Capture the cell that displays the provided text and extract its [X, Y] central coordinate. 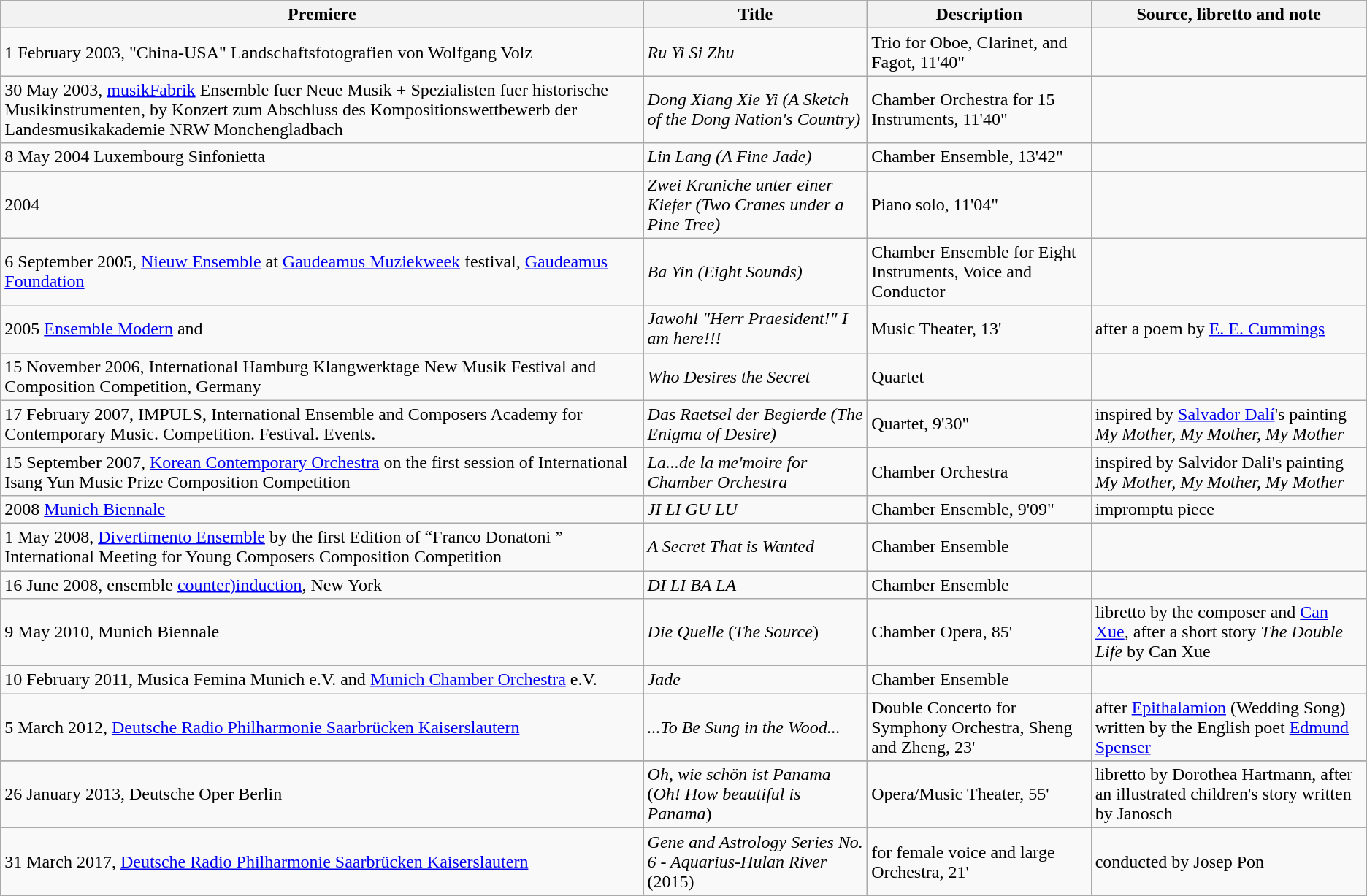
after a poem by E. E. Cummings [1228, 329]
Gene and Astrology Series No. 6 - Aquarius-Hulan River (2015) [755, 862]
Chamber Orchestra [980, 472]
libretto by Dorothea Hartmann, after an illustrated children's story written by Janosch [1228, 794]
Jawohl "Herr Praesident!" I am here!!! [755, 329]
Chamber Ensemble, 9'09" [980, 509]
impromptu piece [1228, 509]
...To Be Sung in the Wood... [755, 727]
Premiere [322, 15]
5 March 2012, Deutsche Radio Philharmonie Saarbrücken Kaiserslautern [322, 727]
Ba Yin (Eight Sounds) [755, 272]
1 May 2008, Divertimento Ensemble by the first Edition of “Franco Donatoni ” International Meeting for Young Composers Composition Competition [322, 546]
1 February 2003, "China-USA" Landschaftsfotografien von Wolfgang Volz [322, 53]
Chamber Ensemble for Eight Instruments, Voice and Conductor [980, 272]
Who Desires the Secret [755, 377]
libretto by the composer and Can Xue, after a short story The Double Life by Can Xue [1228, 632]
Ru Yi Si Zhu [755, 53]
10 February 2011, Musica Femina Munich e.V. and Munich Chamber Orchestra e.V. [322, 680]
A Secret That is Wanted [755, 546]
DI LI BA LA [755, 585]
for female voice and large Orchestra, 21' [980, 862]
2004 [322, 204]
31 March 2017, Deutsche Radio Philharmonie Saarbrücken Kaiserslautern [322, 862]
La...de la me'moire for Chamber Orchestra [755, 472]
2005 Ensemble Modern and [322, 329]
Jade [755, 680]
15 November 2006, International Hamburg Klangwerktage New Musik Festival and Composition Competition, Germany [322, 377]
Title [755, 15]
Chamber Orchestra for 15 Instruments, 11'40" [980, 110]
15 September 2007, Korean Contemporary Orchestra on the first session of International Isang Yun Music Prize Composition Competition [322, 472]
Source, libretto and note [1228, 15]
9 May 2010, Munich Biennale [322, 632]
17 February 2007, IMPULS, International Ensemble and Composers Academy for Contemporary Music. Competition. Festival. Events. [322, 424]
Quartet, 9'30" [980, 424]
conducted by Josep Pon [1228, 862]
Dong Xiang Xie Yi (A Sketch of the Dong Nation's Country) [755, 110]
26 January 2013, Deutsche Oper Berlin [322, 794]
Trio for Oboe, Clarinet, and Fagot, 11'40" [980, 53]
8 May 2004 Luxembourg Sinfonietta [322, 157]
Oh, wie schön ist Panama (Oh! How beautiful is Panama) [755, 794]
Chamber Ensemble, 13'42" [980, 157]
Opera/Music Theater, 55' [980, 794]
inspired by Salvidor Dali's painting My Mother, My Mother, My Mother [1228, 472]
inspired by Salvador Dalí's painting My Mother, My Mother, My Mother [1228, 424]
Piano solo, 11'04" [980, 204]
Chamber Opera, 85' [980, 632]
Die Quelle (The Source) [755, 632]
6 September 2005, Nieuw Ensemble at Gaudeamus Muziekweek festival, Gaudeamus Foundation [322, 272]
after Epithalamion (Wedding Song) written by the English poet Edmund Spenser [1228, 727]
Das Raetsel der Begierde (The Enigma of Desire) [755, 424]
Description [980, 15]
Double Concerto for Symphony Orchestra, Sheng and Zheng, 23' [980, 727]
16 June 2008, ensemble counter)induction, New York [322, 585]
Quartet [980, 377]
Zwei Kraniche unter einer Kiefer (Two Cranes under a Pine Tree) [755, 204]
Lin Lang (A Fine Jade) [755, 157]
2008 Munich Biennale [322, 509]
Music Theater, 13' [980, 329]
JI LI GU LU [755, 509]
